Detect which cell encompasses the target text, then output its (x, y) center coordinate. 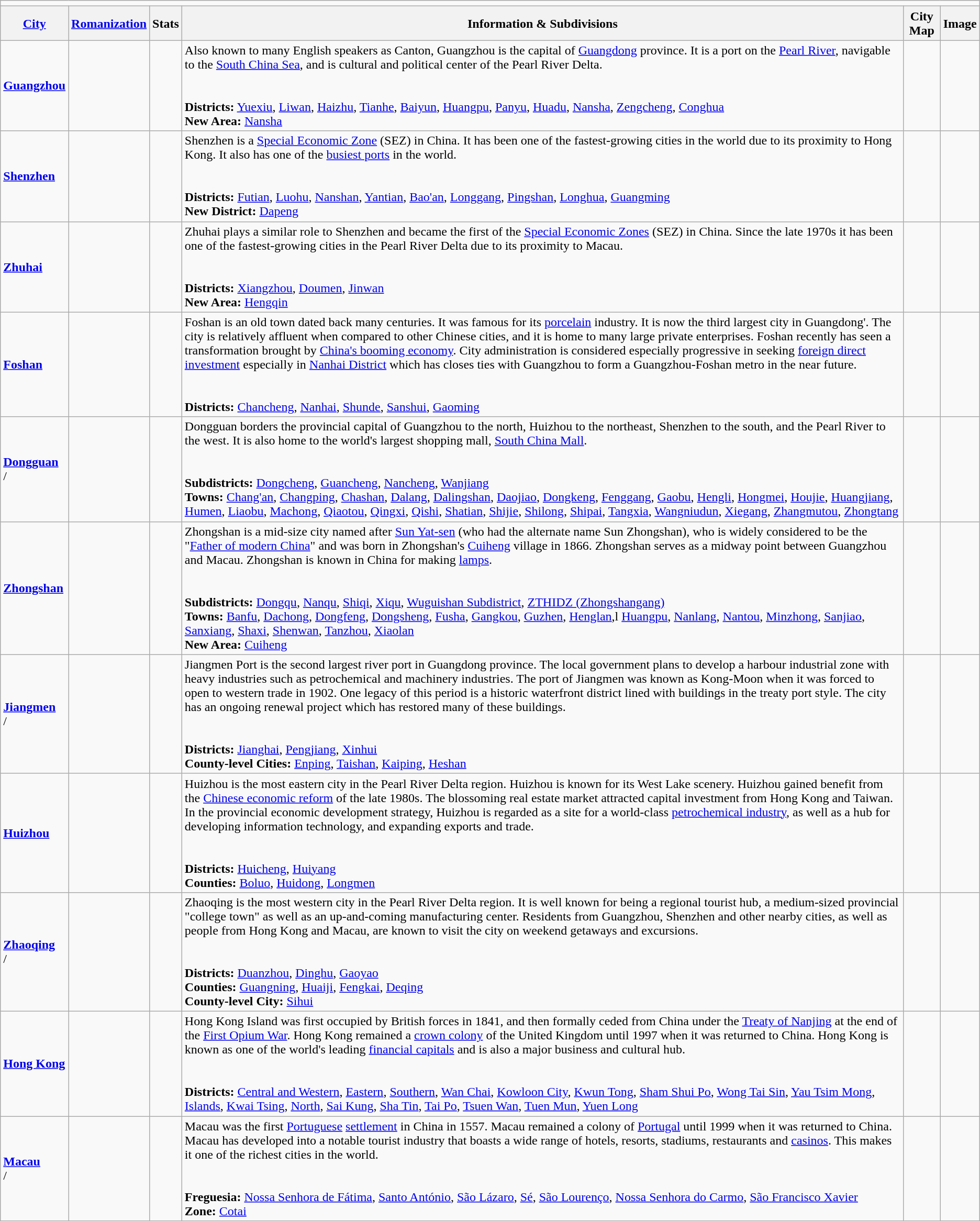
Shenzhen (35, 176)
Stats (166, 23)
Information & Subdivisions (542, 23)
Hong Kong (35, 1063)
Jiangmen / (35, 714)
Zhongshan (35, 588)
Image (960, 23)
Romanization (109, 23)
Guangzhou (35, 86)
Foshan (35, 364)
City Map (921, 23)
Zhuhai (35, 267)
Huizhou (35, 833)
Macau / (35, 1169)
Dongguan / (35, 469)
Zhaoqing / (35, 952)
City (35, 23)
